Determine the [X, Y] coordinate at the center of the cell enclosing the given text.  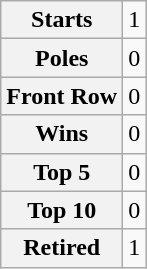
Front Row [62, 96]
Starts [62, 20]
Retired [62, 248]
Top 10 [62, 210]
Poles [62, 58]
Wins [62, 134]
Top 5 [62, 172]
